Scan for the cell matching the given text and deliver its [x, y] coordinate at center. 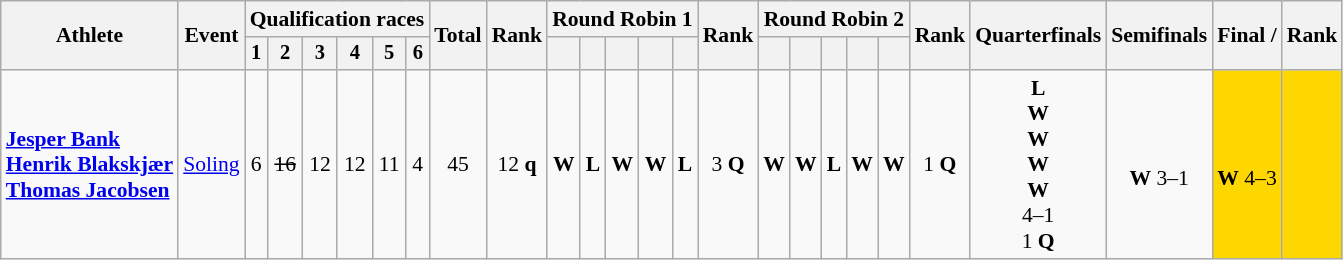
1 [256, 54]
W 4–3 [1247, 164]
Round Robin 2 [834, 19]
2 [286, 54]
Athlete [90, 36]
L W W W W 4–1 1 Q [1038, 164]
Final / [1247, 36]
12 q [518, 164]
16 [286, 164]
1 Q [940, 164]
Semifinals [1159, 36]
Quarterfinals [1038, 36]
45 [458, 164]
Event [212, 36]
Total [458, 36]
W 3–1 [1159, 164]
Jesper BankHenrik BlakskjærThomas Jacobsen [90, 164]
Qualification races [338, 19]
11 [389, 164]
Soling [212, 164]
5 [389, 54]
Round Robin 1 [622, 19]
3 [320, 54]
3 Q [728, 164]
